Output the (x, y) coordinate of the center of the cell containing the given text.  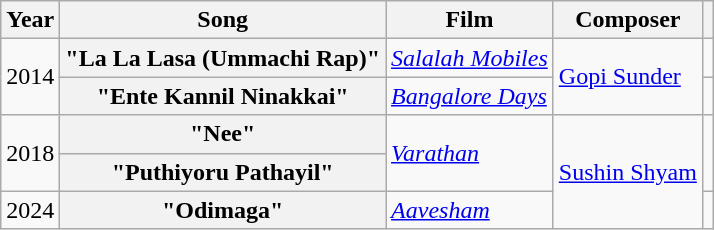
"Odimaga" (223, 210)
"La La Lasa (Ummachi Rap)" (223, 58)
Composer (628, 20)
2024 (30, 210)
Gopi Sunder (628, 77)
Song (223, 20)
Film (470, 20)
"Nee" (223, 134)
"Ente Kannil Ninakkai" (223, 96)
Sushin Shyam (628, 172)
Salalah Mobiles (470, 58)
Bangalore Days (470, 96)
2018 (30, 153)
Year (30, 20)
2014 (30, 77)
Varathan (470, 153)
"Puthiyoru Pathayil" (223, 172)
Aavesham (470, 210)
